Detect which cell encompasses the target text, then output its [x, y] center coordinate. 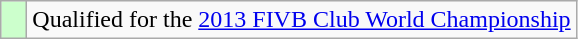
Qualified for the 2013 FIVB Club World Championship [302, 20]
